For the text-containing cell, return its midpoint in [x, y] coordinate format. 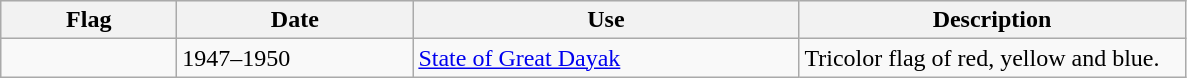
Flag [89, 20]
Use [606, 20]
Description [992, 20]
1947–1950 [295, 58]
Tricolor flag of red, yellow and blue. [992, 58]
State of Great Dayak [606, 58]
Date [295, 20]
